Return [x, y] of the center of cell containing provided text 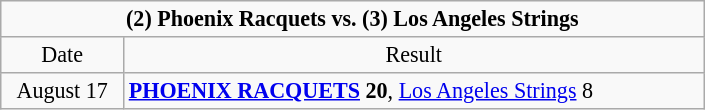
Result [414, 54]
PHOENIX RACQUETS 20, Los Angeles Strings 8 [414, 90]
(2) Phoenix Racquets vs. (3) Los Angeles Strings [352, 18]
Date [62, 54]
August 17 [62, 90]
